Scan for the cell matching the given text and deliver its (X, Y) coordinate at center. 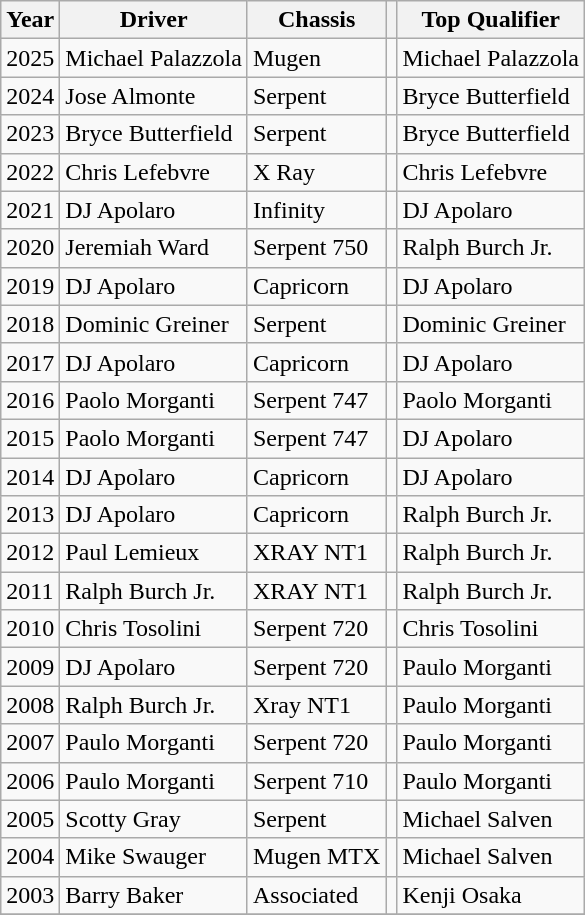
Jeremiah Ward (154, 248)
Xray NT1 (316, 705)
2004 (30, 857)
2005 (30, 819)
Serpent 710 (316, 781)
2023 (30, 134)
2007 (30, 743)
2014 (30, 477)
Jose Almonte (154, 96)
2024 (30, 96)
2009 (30, 667)
2020 (30, 248)
Chassis (316, 20)
Associated (316, 895)
Top Qualifier (491, 20)
2006 (30, 781)
2008 (30, 705)
Kenji Osaka (491, 895)
Infinity (316, 210)
2021 (30, 210)
X Ray (316, 172)
2015 (30, 438)
Serpent 750 (316, 248)
Driver (154, 20)
2019 (30, 286)
Paul Lemieux (154, 553)
2016 (30, 400)
Mugen MTX (316, 857)
2011 (30, 591)
2017 (30, 362)
Mike Swauger (154, 857)
Barry Baker (154, 895)
2010 (30, 629)
2012 (30, 553)
Mugen (316, 58)
Year (30, 20)
2013 (30, 515)
2018 (30, 324)
2022 (30, 172)
Scotty Gray (154, 819)
2025 (30, 58)
2003 (30, 895)
